Locate the cell with the specified text and output its [x, y] center coordinate. 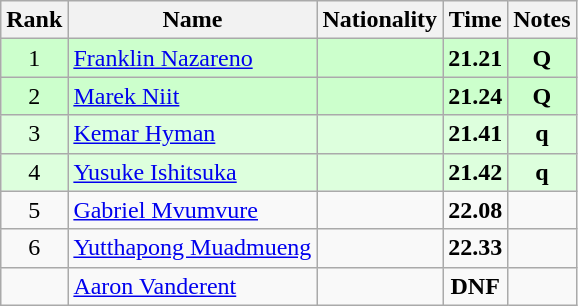
Gabriel Mvumvure [192, 210]
21.21 [476, 58]
21.41 [476, 134]
4 [34, 172]
2 [34, 96]
22.08 [476, 210]
Kemar Hyman [192, 134]
Marek Niit [192, 96]
6 [34, 248]
Name [192, 20]
Rank [34, 20]
Time [476, 20]
Yusuke Ishitsuka [192, 172]
Nationality [380, 20]
Yutthapong Muadmueng [192, 248]
21.24 [476, 96]
Notes [542, 20]
Franklin Nazareno [192, 58]
3 [34, 134]
5 [34, 210]
1 [34, 58]
21.42 [476, 172]
Aaron Vanderent [192, 286]
22.33 [476, 248]
DNF [476, 286]
